Detect which cell encompasses the target text, then output its (x, y) center coordinate. 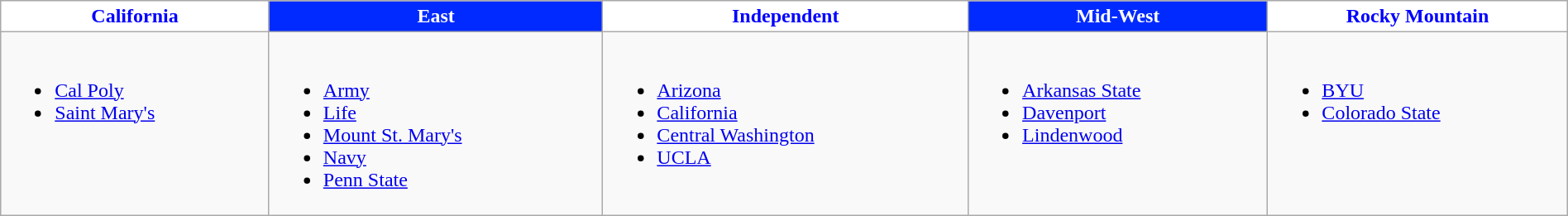
ArmyLifeMount St. Mary'sNavyPenn State (436, 124)
East (436, 17)
Mid-West (1118, 17)
Arkansas StateDavenportLindenwood (1118, 124)
California (136, 17)
Independent (786, 17)
Cal PolySaint Mary's (136, 124)
ArizonaCaliforniaCentral WashingtonUCLA (786, 124)
Rocky Mountain (1417, 17)
BYUColorado State (1417, 124)
